Find where the given text appears and provide that cell's center as (x, y) coordinate. 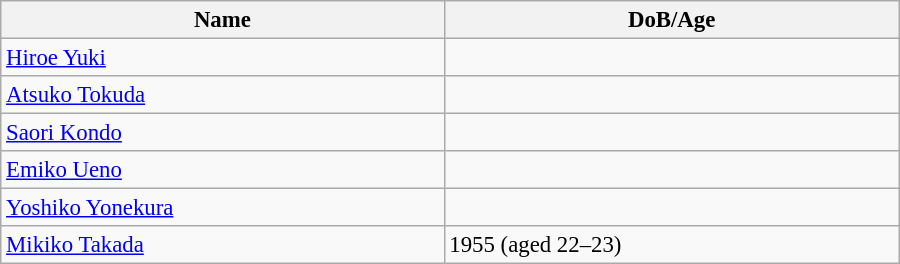
Mikiko Takada (222, 245)
Yoshiko Yonekura (222, 208)
Atsuko Tokuda (222, 95)
DoB/Age (672, 20)
Emiko Ueno (222, 170)
1955 (aged 22–23) (672, 245)
Saori Kondo (222, 133)
Name (222, 20)
Hiroe Yuki (222, 58)
